Identify which cell holds the provided text, then report its (x, y) central coordinate. 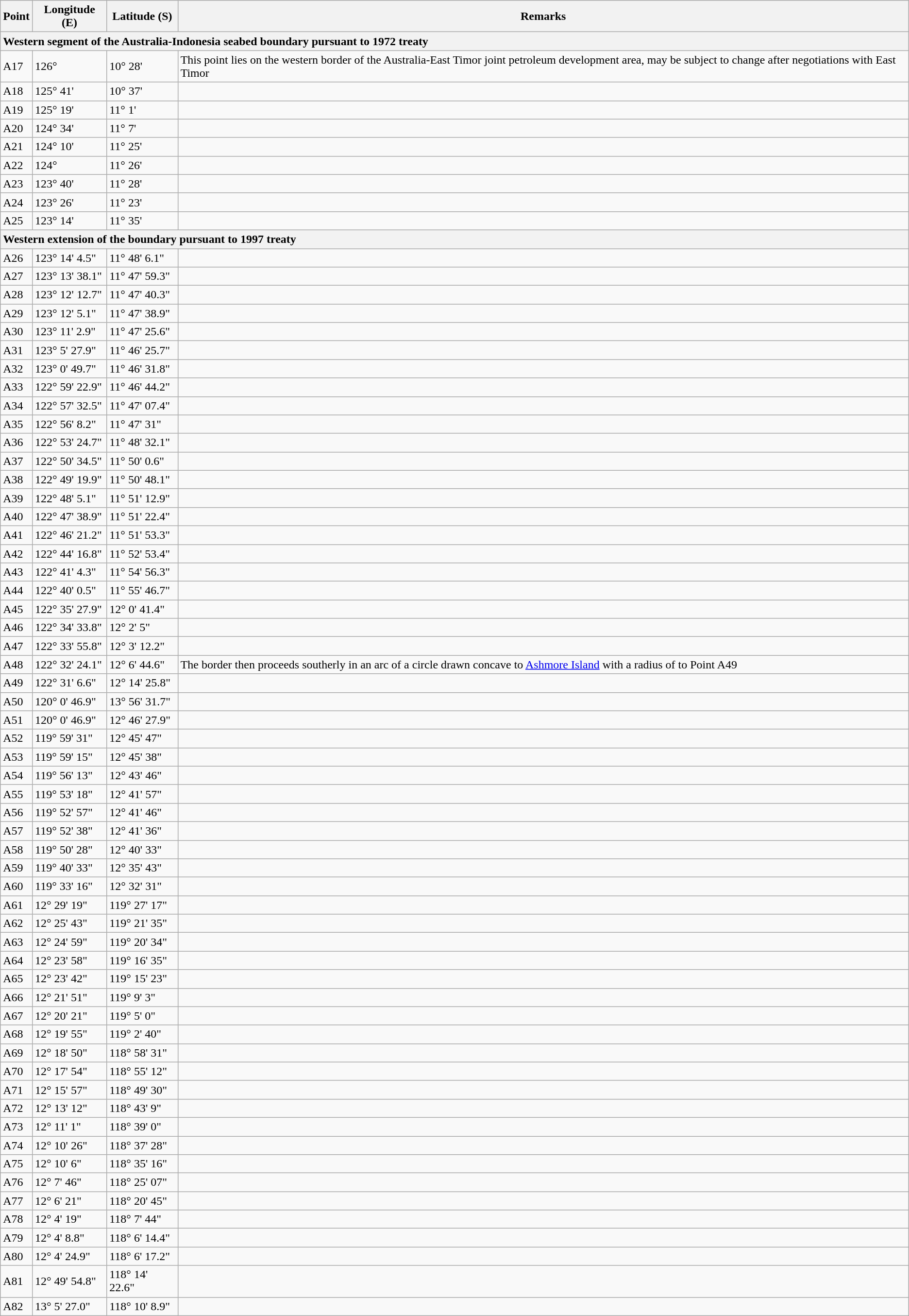
119° 16' 35" (142, 960)
12° 18' 50" (69, 1053)
Longitude (E) (69, 17)
10° 37' (142, 91)
122° 59' 22.9" (69, 387)
11° 46' 31.8" (142, 369)
122° 47' 38.9" (69, 516)
A66 (17, 997)
11° 28' (142, 184)
11° 26' (142, 165)
A77 (17, 1201)
A81 (17, 1282)
119° 53' 18" (69, 794)
A32 (17, 369)
118° 39' 0" (142, 1127)
A33 (17, 387)
A39 (17, 498)
122° 50' 34.5" (69, 461)
A64 (17, 960)
11° 47' 07.4" (142, 406)
12° 49' 54.8" (69, 1282)
A36 (17, 443)
119° 2' 40" (142, 1034)
12° 45' 47" (142, 738)
12° 17' 54" (69, 1071)
A20 (17, 128)
118° 10' 8.9" (142, 1306)
A76 (17, 1182)
11° 47' 59.3" (142, 276)
12° 41' 36" (142, 831)
119° 52' 38" (69, 831)
122° 49' 19.9" (69, 479)
122° 33' 55.8" (69, 646)
11° 25' (142, 147)
119° 59' 31" (69, 738)
12° 46' 27.9" (142, 720)
A26 (17, 258)
123° 5' 27.9" (69, 350)
118° 7' 44" (142, 1219)
A58 (17, 850)
125° 19' (69, 110)
123° 14' 4.5" (69, 258)
11° 51' 12.9" (142, 498)
A63 (17, 942)
123° 12' 12.7" (69, 295)
122° 53' 24.7" (69, 443)
124° (69, 165)
A41 (17, 535)
123° 12' 5.1" (69, 313)
A70 (17, 1071)
A50 (17, 701)
122° 40' 0.5" (69, 591)
A25 (17, 221)
12° 0' 41.4" (142, 609)
118° 6' 14.4" (142, 1238)
A49 (17, 683)
122° 41' 4.3" (69, 572)
118° 25' 07" (142, 1182)
12° 4' 8.8" (69, 1238)
125° 41' (69, 91)
A59 (17, 868)
A68 (17, 1034)
12° 13' 12" (69, 1108)
11° 48' 32.1" (142, 443)
118° 35' 16" (142, 1164)
A30 (17, 332)
119° 15' 23" (142, 979)
12° 11' 1" (69, 1127)
A72 (17, 1108)
12° 6' 21" (69, 1201)
A60 (17, 887)
11° 55' 46.7" (142, 591)
122° 57' 32.5" (69, 406)
12° 41' 46" (142, 812)
119° 20' 34" (142, 942)
A54 (17, 775)
123° 14' (69, 221)
119° 50' 28" (69, 850)
A74 (17, 1145)
12° 7' 46" (69, 1182)
12° 10' 26" (69, 1145)
A53 (17, 757)
118° 43' 9" (142, 1108)
12° 20' 21" (69, 1016)
A47 (17, 646)
122° 31' 6.6" (69, 683)
A62 (17, 923)
123° 26' (69, 202)
A46 (17, 628)
A29 (17, 313)
123° 0' 49.7" (69, 369)
12° 14' 25.8" (142, 683)
A34 (17, 406)
A71 (17, 1090)
119° 59' 15" (69, 757)
119° 27' 17" (142, 905)
118° 20' 45" (142, 1201)
123° 11' 2.9" (69, 332)
11° 47' 38.9" (142, 313)
A35 (17, 424)
11° 50' 48.1" (142, 479)
A28 (17, 295)
12° 3' 12.2" (142, 646)
A69 (17, 1053)
A82 (17, 1306)
119° 9' 3" (142, 997)
119° 5' 0" (142, 1016)
A65 (17, 979)
12° 15' 57" (69, 1090)
12° 2' 5" (142, 628)
A52 (17, 738)
12° 24' 59" (69, 942)
118° 6' 17.2" (142, 1256)
11° 50' 0.6" (142, 461)
12° 6' 44.6" (142, 665)
122° 46' 21.2" (69, 535)
A31 (17, 350)
12° 10' 6" (69, 1164)
11° 51' 53.3" (142, 535)
A27 (17, 276)
11° 1' (142, 110)
A43 (17, 572)
A48 (17, 665)
12° 45' 38" (142, 757)
10° 28' (142, 66)
11° 48' 6.1" (142, 258)
122° 35' 27.9" (69, 609)
119° 56' 13" (69, 775)
A75 (17, 1164)
A80 (17, 1256)
12° 25' 43" (69, 923)
A23 (17, 184)
11° 52' 53.4" (142, 553)
A55 (17, 794)
11° 54' 56.3" (142, 572)
122° 48' 5.1" (69, 498)
12° 29' 19" (69, 905)
A67 (17, 1016)
11° 7' (142, 128)
119° 21' 35" (142, 923)
119° 33' 16" (69, 887)
12° 43' 46" (142, 775)
12° 4' 19" (69, 1219)
118° 55' 12" (142, 1071)
A24 (17, 202)
12° 19' 55" (69, 1034)
A73 (17, 1127)
12° 35' 43" (142, 868)
A51 (17, 720)
Point (17, 17)
A37 (17, 461)
13° 56' 31.7" (142, 701)
12° 23' 58" (69, 960)
124° 34' (69, 128)
118° 49' 30" (142, 1090)
A17 (17, 66)
Remarks (543, 17)
A21 (17, 147)
A61 (17, 905)
12° 21' 51" (69, 997)
The border then proceeds southerly in an arc of a circle drawn concave to Ashmore Island with a radius of to Point A49 (543, 665)
124° 10' (69, 147)
12° 41' 57" (142, 794)
123° 40' (69, 184)
119° 40' 33" (69, 868)
A57 (17, 831)
A22 (17, 165)
A19 (17, 110)
118° 37' 28" (142, 1145)
11° 51' 22.4" (142, 516)
Western segment of the Australia-Indonesia seabed boundary pursuant to 1972 treaty (454, 41)
A78 (17, 1219)
A56 (17, 812)
118° 14' 22.6" (142, 1282)
12° 4' 24.9" (69, 1256)
123° 13' 38.1" (69, 276)
A45 (17, 609)
12° 40' 33" (142, 850)
119° 52' 57" (69, 812)
122° 56' 8.2" (69, 424)
11° 47' 40.3" (142, 295)
12° 23' 42" (69, 979)
A42 (17, 553)
126° (69, 66)
11° 47' 25.6" (142, 332)
A18 (17, 91)
A40 (17, 516)
122° 44' 16.8" (69, 553)
Latitude (S) (142, 17)
A79 (17, 1238)
13° 5' 27.0" (69, 1306)
A44 (17, 591)
122° 32' 24.1" (69, 665)
11° 35' (142, 221)
118° 58' 31" (142, 1053)
12° 32' 31" (142, 887)
Western extension of the boundary pursuant to 1997 treaty (454, 239)
11° 46' 25.7" (142, 350)
122° 34' 33.8" (69, 628)
11° 46' 44.2" (142, 387)
A38 (17, 479)
11° 23' (142, 202)
11° 47' 31" (142, 424)
